From the cell containing the given text, extract its center point as (X, Y) coordinate. 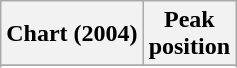
Chart (2004) (72, 34)
Peakposition (189, 34)
